Find where the given text appears and provide that cell's center as [X, Y] coordinate. 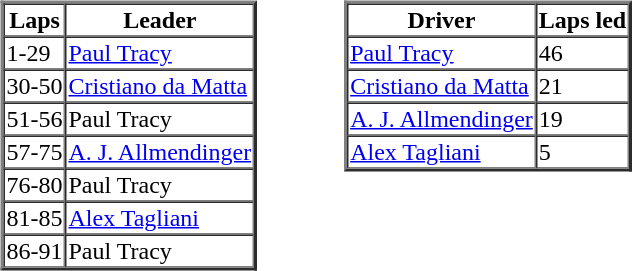
57-75 [35, 152]
Driver [442, 20]
46 [582, 52]
21 [582, 86]
5 [582, 152]
Leader [160, 20]
Laps led [582, 20]
19 [582, 118]
81-85 [35, 218]
30-50 [35, 86]
1-29 [35, 52]
76-80 [35, 184]
51-56 [35, 118]
Laps [35, 20]
86-91 [35, 250]
